Return the (X, Y) coordinate for the center point of the cell that contains the specified text.  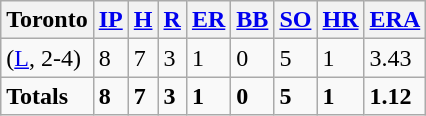
R (172, 20)
(L, 2-4) (47, 58)
ERA (395, 20)
HR (340, 20)
BB (252, 20)
1.12 (395, 96)
SO (296, 20)
ER (208, 20)
Toronto (47, 20)
3.43 (395, 58)
Totals (47, 96)
H (143, 20)
IP (110, 20)
